Capture the cell that displays the provided text and extract its (X, Y) central coordinate. 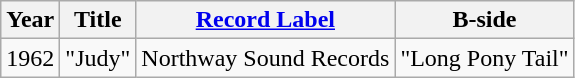
Title (98, 20)
Northway Sound Records (266, 58)
B-side (484, 20)
1962 (30, 58)
Record Label (266, 20)
Year (30, 20)
"Judy" (98, 58)
"Long Pony Tail" (484, 58)
